Output the [X, Y] coordinate of the center of the cell containing the given text.  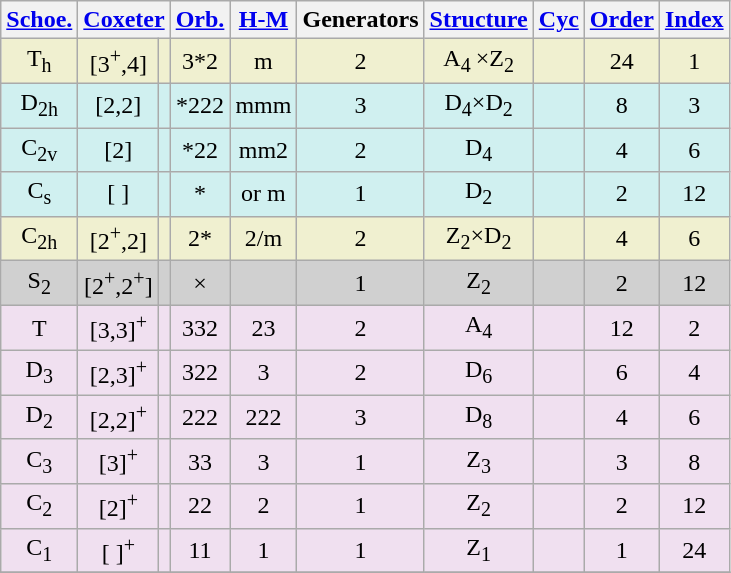
[3+,4] [118, 62]
D6 [478, 372]
S2 [40, 284]
C2 [40, 506]
11 [200, 550]
22 [200, 506]
× [200, 284]
Index [694, 20]
or m [264, 194]
[3]+ [118, 462]
Z1 [478, 550]
2/m [264, 238]
T [40, 328]
*22 [200, 150]
[2]+ [118, 506]
D3 [40, 372]
[3,3]+ [118, 328]
D8 [478, 418]
Cyc [558, 20]
[2,3]+ [118, 372]
C1 [40, 550]
2* [200, 238]
[ ] [118, 194]
Th [40, 62]
Generators [360, 20]
D4 [478, 150]
322 [200, 372]
3*2 [200, 62]
A4 ×Z2 [478, 62]
[ ]+ [118, 550]
23 [264, 328]
C2v [40, 150]
33 [200, 462]
*222 [200, 105]
[2+,2+] [118, 284]
Coxeter [124, 20]
C2h [40, 238]
[2,2]+ [118, 418]
Z2×D2 [478, 238]
D2h [40, 105]
332 [200, 328]
Orb. [200, 20]
m [264, 62]
Structure [478, 20]
C3 [40, 462]
* [200, 194]
Schoe. [40, 20]
[2+,2] [118, 238]
Z3 [478, 462]
Order [622, 20]
mm2 [264, 150]
A4 [478, 328]
[2,2] [118, 105]
D4×D2 [478, 105]
H-M [264, 20]
Cs [40, 194]
mmm [264, 105]
[2] [118, 150]
